Extract the [x, y] coordinate from the center of the cell holding the provided text.  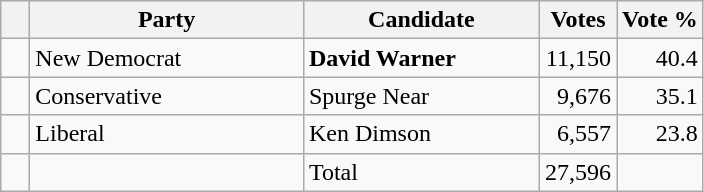
Party [167, 20]
6,557 [578, 134]
Liberal [167, 134]
Spurge Near [421, 96]
11,150 [578, 58]
23.8 [660, 134]
40.4 [660, 58]
Votes [578, 20]
New Democrat [167, 58]
Vote % [660, 20]
Ken Dimson [421, 134]
27,596 [578, 172]
Conservative [167, 96]
9,676 [578, 96]
David Warner [421, 58]
Total [421, 172]
35.1 [660, 96]
Candidate [421, 20]
